Determine the [X, Y] coordinate at the center of the cell enclosing the given text.  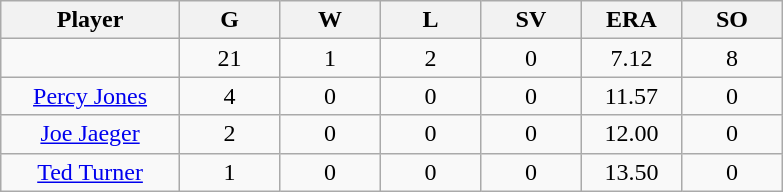
L [430, 20]
7.12 [631, 58]
8 [732, 58]
ERA [631, 20]
SV [531, 20]
Joe Jaeger [90, 134]
Ted Turner [90, 172]
21 [229, 58]
12.00 [631, 134]
4 [229, 96]
11.57 [631, 96]
Percy Jones [90, 96]
G [229, 20]
W [330, 20]
13.50 [631, 172]
SO [732, 20]
Player [90, 20]
